Extract the [x, y] coordinate from the center of the cell holding the provided text.  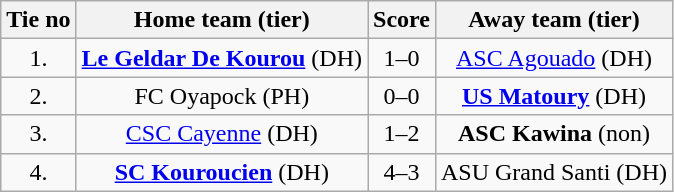
1–0 [402, 58]
Le Geldar De Kourou (DH) [222, 58]
CSC Cayenne (DH) [222, 134]
Score [402, 20]
Tie no [38, 20]
1. [38, 58]
Home team (tier) [222, 20]
2. [38, 96]
SC Kouroucien (DH) [222, 172]
1–2 [402, 134]
4–3 [402, 172]
US Matoury (DH) [554, 96]
ASC Kawina (non) [554, 134]
ASC Agouado (DH) [554, 58]
FC Oyapock (PH) [222, 96]
Away team (tier) [554, 20]
0–0 [402, 96]
4. [38, 172]
ASU Grand Santi (DH) [554, 172]
3. [38, 134]
